For the text-containing cell, return its midpoint in (X, Y) coordinate format. 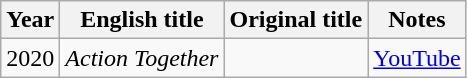
YouTube (417, 58)
English title (142, 20)
Action Together (142, 58)
2020 (30, 58)
Original title (296, 20)
Notes (417, 20)
Year (30, 20)
